Identify which cell holds the provided text, then report its [X, Y] central coordinate. 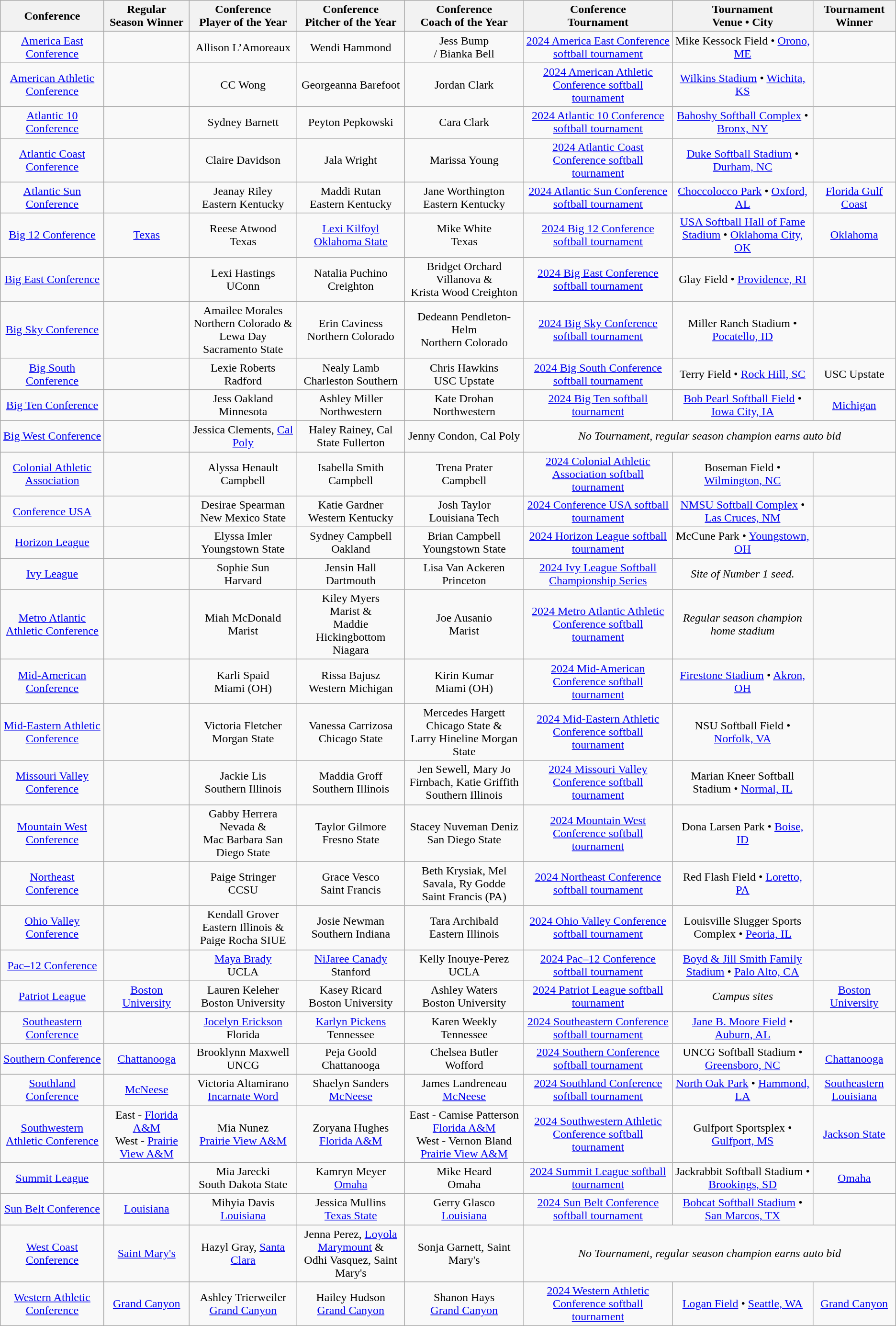
Shaelyn SandersMcNeese [350, 1090]
Bobcat Softball Stadium • San Marcos, TX [743, 1210]
Conference Tournament [598, 16]
UNCG Softball Stadium • Greensboro, NC [743, 1058]
2024 Big Ten softball tournament [598, 405]
Jessica Clements, Cal Poly [243, 436]
Big Sky Conference [52, 329]
Shanon HaysGrand Canyon [464, 1304]
Wilkins Stadium • Wichita, KS [743, 85]
Chelsea ButlerWofford [464, 1058]
Florida Gulf Coast [854, 197]
Jensin HallDartmouth [350, 574]
Peja GooldChattanooga [350, 1058]
Tara ArchibaldEastern Illinois [464, 928]
Saint Mary's [146, 1254]
2024 Southwestern Athletic Conference softball tournament [598, 1134]
Logan Field • Seattle, WA [743, 1304]
2024 Patriot League softball tournament [598, 996]
Karen WeeklyTennessee [464, 1028]
Big 12 Conference [52, 235]
Claire Davidson [243, 160]
Lisa Van AckerenPrinceton [464, 574]
Jane WorthingtonEastern Kentucky [464, 197]
Sun Belt Conference [52, 1210]
Conference Pitcher of the Year [350, 16]
Conference Player of the Year [243, 16]
America East Conference [52, 47]
Jackson State [854, 1134]
Amailee Morales Northern Colorado &Lewa Day Sacramento State [243, 329]
Jane B. Moore Field • Auburn, AL [743, 1028]
2024 Southland Conference softball tournament [598, 1090]
2024 American Athletic Conference softball tournament [598, 85]
2024 Big Sky Conference softball tournament [598, 329]
2024 Southeastern Conference softball tournament [598, 1028]
Atlantic Sun Conference [52, 197]
Mountain West Conference [52, 833]
2024 America East Conference softball tournament [598, 47]
Victoria AltamiranoIncarnate Word [243, 1090]
Southeastern Conference [52, 1028]
Cara Clark [464, 123]
Karlyn PickensTennessee [350, 1028]
Reese AtwoodTexas [243, 235]
Ashley MillerNorthwestern [350, 405]
Mid-American Conference [52, 681]
Michigan [854, 405]
Elyssa ImlerYoungstown State [243, 543]
Western Athletic Conference [52, 1304]
2024 Northeast Conference softball tournament [598, 884]
Southeastern Louisiana [854, 1090]
Kasey RicardBoston University [350, 996]
Brian CampbellYoungstown State [464, 543]
Jeanay RileyEastern Kentucky [243, 197]
Bahoshy Softball Complex • Bronx, NY [743, 123]
Northeast Conference [52, 884]
2024 Horizon League softball tournament [598, 543]
Jenna Perez, Loyola Marymount &Odhi Vasquez, Saint Mary's [350, 1254]
Jackie LisSouthern Illinois [243, 782]
Bob Pearl Softball Field • Iowa City, IA [743, 405]
Horizon League [52, 543]
Natalia PuchinoCreighton [350, 279]
Jala Wright [350, 160]
Choccolocco Park • Oxford, AL [743, 197]
North Oak Park • Hammond, LA [743, 1090]
Katie GardnerWestern Kentucky [350, 511]
Wendi Hammond [350, 47]
Sonja Garnett, Saint Mary's [464, 1254]
Marissa Young [464, 160]
Texas [146, 235]
Mia JareckiSouth Dakota State [243, 1178]
Firestone Stadium • Akron, OH [743, 681]
Maddi RutanEastern Kentucky [350, 197]
2024 Southern Conference softball tournament [598, 1058]
2024 Big East Conference softball tournament [598, 279]
Southwestern Athletic Conference [52, 1134]
Patriot League [52, 996]
Glay Field • Providence, RI [743, 279]
2024 Pac–12 Conference softball tournament [598, 965]
Hailey HudsonGrand Canyon [350, 1304]
2024 Atlantic 10 Conference softball tournament [598, 123]
Gabby Herrera Nevada &Mac Barbara San Diego State [243, 833]
2024 Atlantic Sun Conference softball tournament [598, 197]
Regular season champion home stadium [743, 624]
2024 Conference USA softball tournament [598, 511]
Dedeann Pendleton-HelmNorthern Colorado [464, 329]
2024 Summit League softball tournament [598, 1178]
2024 Ohio Valley Conference softball tournament [598, 928]
Desirae SpearmanNew Mexico State [243, 511]
Conference USA [52, 511]
Brooklynn MaxwellUNCG [243, 1058]
Red Flash Field • Loretto, PA [743, 884]
2024 Colonial Athletic Association softball tournament [598, 474]
Isabella SmithCampbell [350, 474]
2024 Mountain West Conference softball tournament [598, 833]
Sydney Barnett [243, 123]
Southland Conference [52, 1090]
Grace VescoSaint Francis [350, 884]
2024 Atlantic Coast Conference softball tournament [598, 160]
USC Upstate [854, 374]
USA Softball Hall of Fame Stadium • Oklahoma City, OK [743, 235]
Maya BradyUCLA [243, 965]
Dona Larsen Park • Boise, ID [743, 833]
Kirin KumarMiami (OH) [464, 681]
McCune Park • Youngstown, OH [743, 543]
Regular Season Winner [146, 16]
2024 Big 12 Conference softball tournament [598, 235]
American Athletic Conference [52, 85]
Vanessa CarrizosaChicago State [350, 732]
Tournament Winner [854, 16]
Big Ten Conference [52, 405]
Oklahoma [854, 235]
Terry Field • Rock Hill, SC [743, 374]
Sophie SunHarvard [243, 574]
Jackrabbit Softball Stadium • Brookings, SD [743, 1178]
Hazyl Gray, Santa Clara [243, 1254]
Paige StringerCCSU [243, 884]
Trena PraterCampbell [464, 474]
Atlantic Coast Conference [52, 160]
Jess OaklandMinnesota [243, 405]
Victoria FletcherMorgan State [243, 732]
Zoryana HughesFlorida A&M [350, 1134]
Alyssa HenaultCampbell [243, 474]
Joe AusanioMarist [464, 624]
Stacey Nuveman DenizSan Diego State [464, 833]
Lexi HastingsUConn [243, 279]
Chris HawkinsUSC Upstate [464, 374]
NSU Softball Field • Norfolk, VA [743, 732]
Jess Bump / Bianka Bell [464, 47]
Lexi KilfoylOklahoma State [350, 235]
Pac–12 Conference [52, 965]
Summit League [52, 1178]
Rissa BajuszWestern Michigan [350, 681]
2024 Western Athletic Conference softball tournament [598, 1304]
Jen Sewell, Mary Jo Firnbach, Katie GriffithSouthern Illinois [464, 782]
2024 Metro Atlantic Athletic Conference softball tournament [598, 624]
East - Camise PattersonFlorida A&M West - Vernon Bland Prairie View A&M [464, 1134]
Mike HeardOmaha [464, 1178]
Taylor GilmoreFresno State [350, 833]
Jocelyn EricksonFlorida [243, 1028]
Georgeanna Barefoot [350, 85]
Josh TaylorLouisiana Tech [464, 511]
Jordan Clark [464, 85]
2024 Ivy League Softball Championship Series [598, 574]
Mercedes Hargett Chicago State &Larry Hineline Morgan State [464, 732]
Big South Conference [52, 374]
Site of Number 1 seed. [743, 574]
Bridget Orchard Villanova & Krista Wood Creighton [464, 279]
Mihyia DavisLouisiana [243, 1210]
Marian Kneer Softball Stadium • Normal, IL [743, 782]
Omaha [854, 1178]
2024 Mid-American Conference softball tournament [598, 681]
2024 Big South Conference softball tournament [598, 374]
2024 Mid-Eastern Athletic Conference softball tournament [598, 732]
Southern Conference [52, 1058]
Jenny Condon, Cal Poly [464, 436]
Haley Rainey, Cal State Fullerton [350, 436]
Peyton Pepkowski [350, 123]
Metro Atlantic Athletic Conference [52, 624]
2024 Missouri Valley Conference softball tournament [598, 782]
East - Florida A&M West - Prairie View A&M [146, 1134]
Kamryn MeyerOmaha [350, 1178]
Josie NewmanSouthern Indiana [350, 928]
Lexie RobertsRadford [243, 374]
NiJaree CanadyStanford [350, 965]
Ashley TrierweilerGrand Canyon [243, 1304]
NMSU Softball Complex • Las Cruces, NM [743, 511]
Maddia GroffSouthern Illinois [350, 782]
Karli SpaidMiami (OH) [243, 681]
Lauren KeleherBoston University [243, 996]
Kelly Inouye-PerezUCLA [464, 965]
Mike Kessock Field • Orono, ME [743, 47]
Miah McDonaldMarist [243, 624]
Kendall Grover Eastern Illinois & Paige Rocha SIUE [243, 928]
Big East Conference [52, 279]
Mid-Eastern Athletic Conference [52, 732]
Boyd & Jill Smith Family Stadium • Palo Alto, CA [743, 965]
Ohio Valley Conference [52, 928]
Duke Softball Stadium • Durham, NC [743, 160]
Mia NunezPrairie View A&M [243, 1134]
Gulfport Sportsplex • Gulfport, MS [743, 1134]
Erin CavinessNorthern Colorado [350, 329]
Ashley WatersBoston University [464, 996]
Allison L’Amoreaux [243, 47]
Kate DrohanNorthwestern [464, 405]
Sydney CampbellOakland [350, 543]
Tournament Venue • City [743, 16]
Kiley MyersMarist & Maddie HickingbottomNiagara [350, 624]
James LandreneauMcNeese [464, 1090]
Atlantic 10 Conference [52, 123]
Big West Conference [52, 436]
Colonial Athletic Association [52, 474]
Boseman Field • Wilmington, NC [743, 474]
Gerry GlascoLouisiana [464, 1210]
West Coast Conference [52, 1254]
Conference [52, 16]
CC Wong [243, 85]
McNeese [146, 1090]
Mike WhiteTexas [464, 235]
Beth Krysiak, Mel Savala, Ry GoddeSaint Francis (PA) [464, 884]
Miller Ranch Stadium • Pocatello, ID [743, 329]
Conference Coach of the Year [464, 16]
Ivy League [52, 574]
Jessica MullinsTexas State [350, 1210]
Louisville Slugger Sports Complex • Peoria, IL [743, 928]
Campus sites [743, 996]
Louisiana [146, 1210]
Nealy LambCharleston Southern [350, 374]
Missouri Valley Conference [52, 782]
2024 Sun Belt Conference softball tournament [598, 1210]
